Return (X, Y) of the center of cell containing provided text 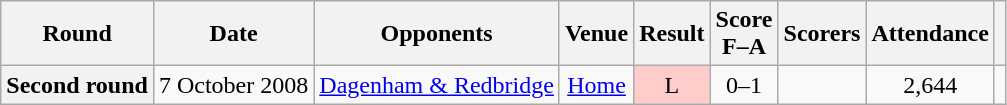
Round (78, 34)
Attendance (930, 34)
7 October 2008 (233, 85)
Home (596, 85)
Second round (78, 85)
L (672, 85)
Dagenham & Redbridge (437, 85)
2,644 (930, 85)
Result (672, 34)
Venue (596, 34)
Opponents (437, 34)
0–1 (744, 85)
Date (233, 34)
Scorers (822, 34)
ScoreF–A (744, 34)
